Capture the cell that displays the provided text and extract its (X, Y) central coordinate. 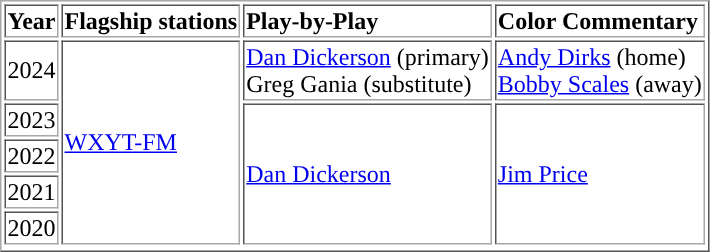
WXYT-FM (152, 142)
Color Commentary (600, 20)
Flagship stations (152, 20)
Dan Dickerson (368, 174)
Dan Dickerson (primary) Greg Gania (substitute) (368, 70)
2021 (31, 192)
2023 (31, 120)
2022 (31, 156)
Play-by-Play (368, 20)
Year (31, 20)
Andy Dirks (home) Bobby Scales (away) (600, 70)
2024 (31, 70)
2020 (31, 228)
Jim Price (600, 174)
